Find where the given text appears and provide that cell's center as [x, y] coordinate. 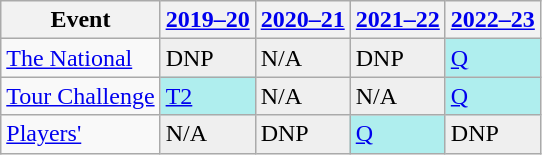
2019–20 [208, 20]
2021–22 [398, 20]
The National [80, 58]
2022–23 [492, 20]
Tour Challenge [80, 96]
2020–21 [302, 20]
Players' [80, 134]
Event [80, 20]
T2 [208, 96]
